Find where the given text appears and provide that cell's center as [x, y] coordinate. 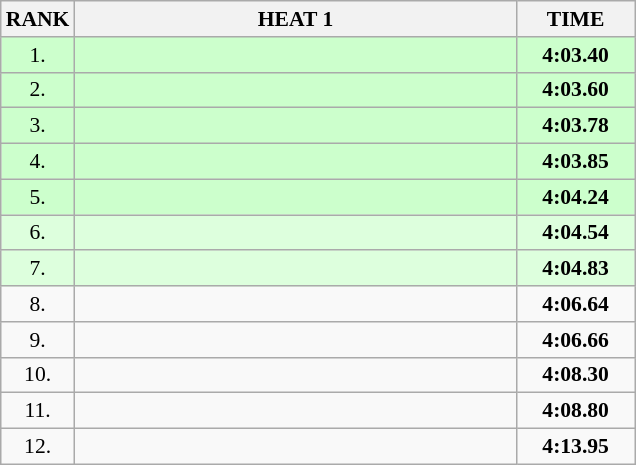
4:13.95 [576, 447]
2. [38, 90]
1. [38, 55]
4:03.40 [576, 55]
4:04.24 [576, 197]
10. [38, 375]
HEAT 1 [295, 19]
12. [38, 447]
4:06.64 [576, 304]
4:03.85 [576, 162]
3. [38, 126]
4:08.80 [576, 411]
4. [38, 162]
6. [38, 233]
RANK [38, 19]
4:04.83 [576, 269]
4:06.66 [576, 340]
4:03.60 [576, 90]
4:08.30 [576, 375]
8. [38, 304]
4:04.54 [576, 233]
4:03.78 [576, 126]
11. [38, 411]
5. [38, 197]
TIME [576, 19]
7. [38, 269]
9. [38, 340]
